Pinpoint the cell where the given text exists, returning its [x, y] midpoint coordinate. 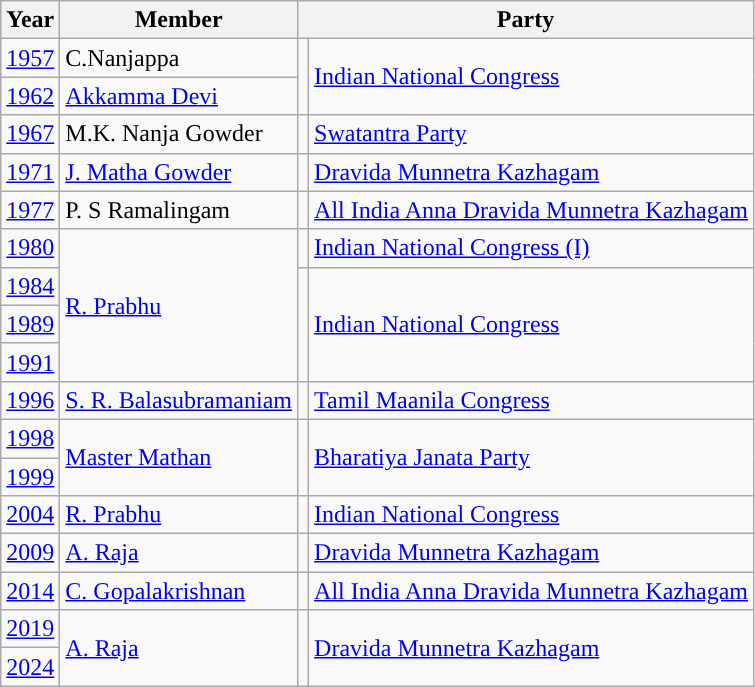
J. Matha Gowder [179, 172]
Indian National Congress (I) [532, 248]
2009 [30, 553]
1998 [30, 438]
Party [526, 20]
M.K. Nanja Gowder [179, 134]
1980 [30, 248]
Master Mathan [179, 457]
1989 [30, 324]
1962 [30, 96]
S. R. Balasubramaniam [179, 400]
1984 [30, 286]
Akkamma Devi [179, 96]
P. S Ramalingam [179, 210]
Swatantra Party [532, 134]
1957 [30, 58]
1996 [30, 400]
2024 [30, 667]
1967 [30, 134]
Year [30, 20]
Member [179, 20]
C. Gopalakrishnan [179, 591]
C.Nanjappa [179, 58]
2019 [30, 629]
1971 [30, 172]
1977 [30, 210]
1991 [30, 362]
2004 [30, 515]
Tamil Maanila Congress [532, 400]
Bharatiya Janata Party [532, 457]
1999 [30, 477]
2014 [30, 591]
